Capture the cell that displays the provided text and extract its (X, Y) central coordinate. 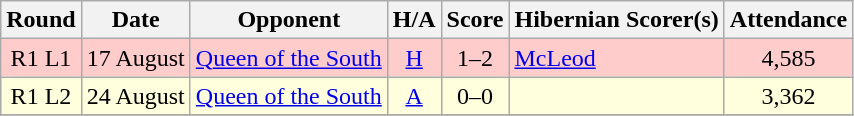
4,585 (788, 58)
R1 L2 (41, 96)
3,362 (788, 96)
0–0 (475, 96)
Hibernian Scorer(s) (616, 20)
Score (475, 20)
Round (41, 20)
Attendance (788, 20)
A (414, 96)
24 August (136, 96)
17 August (136, 58)
H/A (414, 20)
Opponent (288, 20)
McLeod (616, 58)
H (414, 58)
Date (136, 20)
R1 L1 (41, 58)
1–2 (475, 58)
